From the cell containing the given text, extract its center point as [X, Y] coordinate. 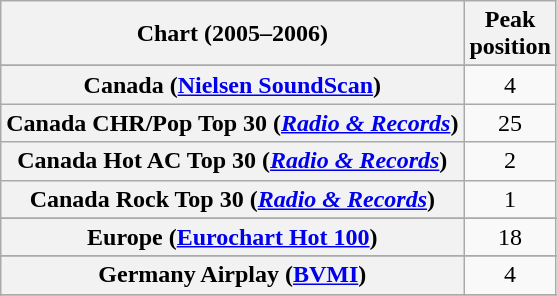
25 [510, 123]
Germany Airplay (BVMI) [232, 275]
Canada Rock Top 30 (Radio & Records) [232, 199]
2 [510, 161]
1 [510, 199]
Europe (Eurochart Hot 100) [232, 237]
Peakposition [510, 34]
Canada CHR/Pop Top 30 (Radio & Records) [232, 123]
18 [510, 237]
Canada Hot AC Top 30 (Radio & Records) [232, 161]
Chart (2005–2006) [232, 34]
Canada (Nielsen SoundScan) [232, 85]
